Locate the cell with the specified text and output its [x, y] center coordinate. 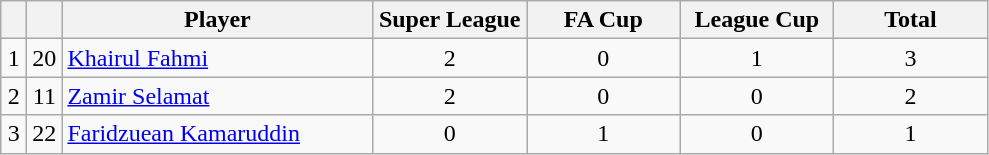
FA Cup [603, 20]
Khairul Fahmi [218, 58]
Total [911, 20]
20 [44, 58]
22 [44, 134]
League Cup [757, 20]
Player [218, 20]
11 [44, 96]
Zamir Selamat [218, 96]
Super League [450, 20]
Faridzuean Kamaruddin [218, 134]
